Extract the (X, Y) coordinate from the center of the cell holding the provided text.  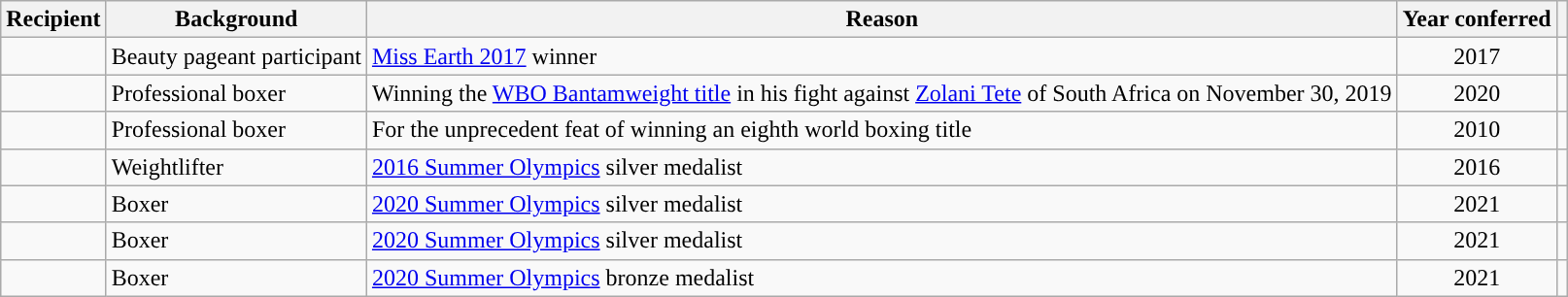
2016 (1477, 167)
2020 (1477, 93)
Recipient (53, 19)
Year conferred (1477, 19)
Reason (882, 19)
2010 (1477, 130)
2017 (1477, 56)
2020 Summer Olympics bronze medalist (882, 278)
Winning the WBO Bantamweight title in his fight against Zolani Tete of South Africa on November 30, 2019 (882, 93)
For the unprecedent feat of winning an eighth world boxing title (882, 130)
Miss Earth 2017 winner (882, 56)
Beauty pageant participant (236, 56)
Background (236, 19)
2016 Summer Olympics silver medalist (882, 167)
Weightlifter (236, 167)
